Pinpoint the cell where the given text exists, returning its (x, y) midpoint coordinate. 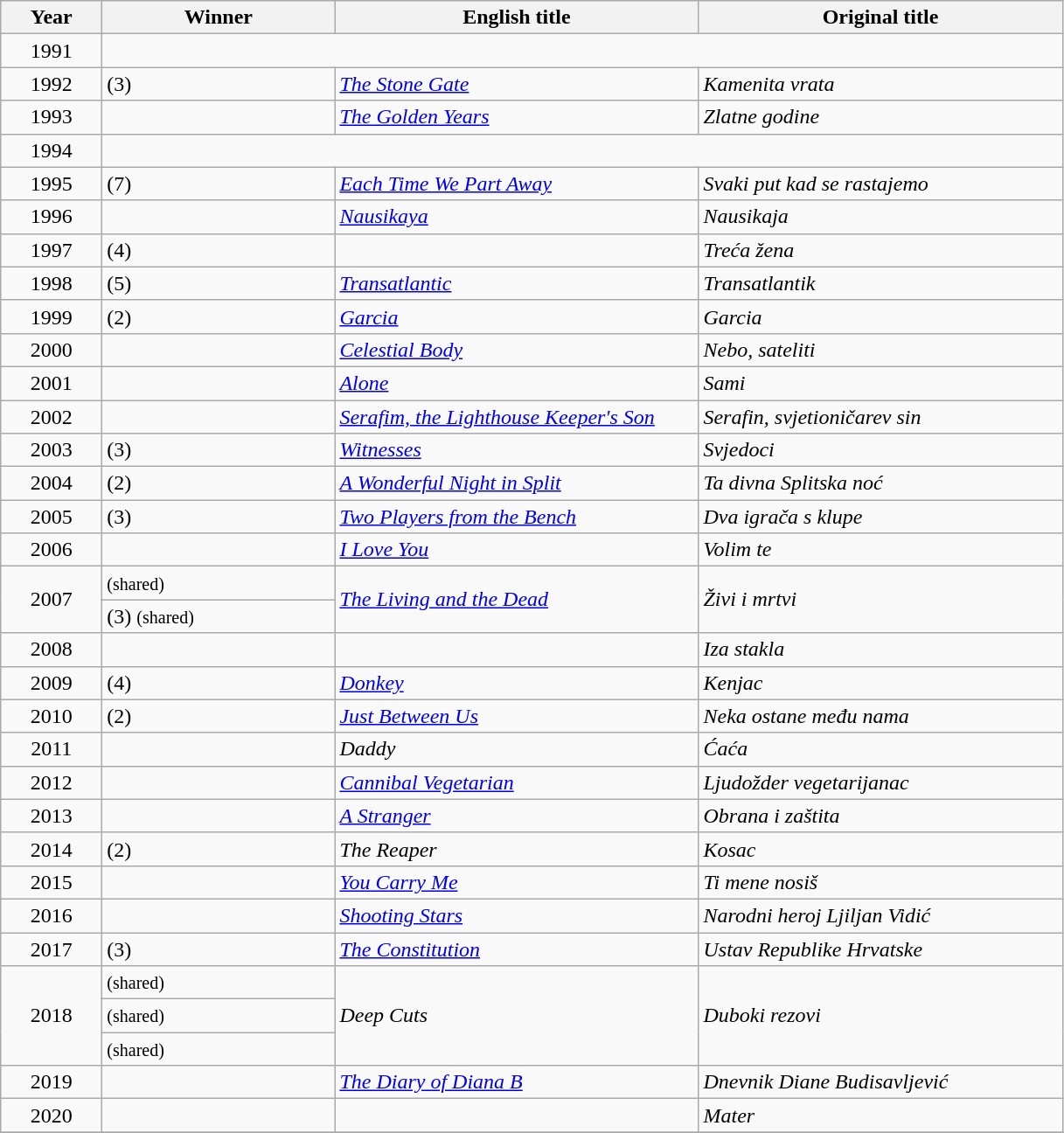
1991 (52, 51)
(7) (219, 184)
2005 (52, 517)
2002 (52, 417)
1998 (52, 283)
2016 (52, 915)
Dva igrača s klupe (880, 517)
2007 (52, 600)
Nausikaja (880, 217)
2003 (52, 450)
2019 (52, 1082)
1999 (52, 316)
2017 (52, 949)
Ti mene nosiš (880, 882)
2018 (52, 1016)
Zlatne godine (880, 117)
The Stone Gate (517, 84)
2015 (52, 882)
1997 (52, 250)
Ta divna Splitska noć (880, 483)
The Diary of Diana B (517, 1082)
Alone (517, 383)
Ljudožder vegetarijanac (880, 782)
Daddy (517, 749)
A Wonderful Night in Split (517, 483)
Kenjac (880, 683)
1996 (52, 217)
Obrana i zaštita (880, 816)
2000 (52, 350)
2009 (52, 683)
(3) (shared) (219, 616)
Deep Cuts (517, 1016)
Original title (880, 17)
Dnevnik Diane Budisavljević (880, 1082)
Two Players from the Bench (517, 517)
Kamenita vrata (880, 84)
Kosac (880, 849)
2012 (52, 782)
Just Between Us (517, 716)
Serafin, svjetioničarev sin (880, 417)
Shooting Stars (517, 915)
2013 (52, 816)
Cannibal Vegetarian (517, 782)
2014 (52, 849)
Donkey (517, 683)
1992 (52, 84)
Ćaća (880, 749)
Duboki rezovi (880, 1016)
(5) (219, 283)
1993 (52, 117)
Winner (219, 17)
Sami (880, 383)
Živi i mrtvi (880, 600)
Celestial Body (517, 350)
Each Time We Part Away (517, 184)
Transatlantik (880, 283)
Year (52, 17)
Nebo, sateliti (880, 350)
Mater (880, 1116)
Treća žena (880, 250)
A Stranger (517, 816)
I Love You (517, 550)
Svjedoci (880, 450)
Ustav Republike Hrvatske (880, 949)
Neka ostane među nama (880, 716)
Iza stakla (880, 650)
You Carry Me (517, 882)
1994 (52, 150)
The Reaper (517, 849)
1995 (52, 184)
Svaki put kad se rastajemo (880, 184)
2008 (52, 650)
2001 (52, 383)
Transatlantic (517, 283)
The Living and the Dead (517, 600)
2010 (52, 716)
2011 (52, 749)
Nausikaya (517, 217)
Witnesses (517, 450)
2020 (52, 1116)
2006 (52, 550)
Serafim, the Lighthouse Keeper's Son (517, 417)
Narodni heroj Ljiljan Vidić (880, 915)
Volim te (880, 550)
The Constitution (517, 949)
2004 (52, 483)
English title (517, 17)
The Golden Years (517, 117)
